Scan for the cell matching the given text and deliver its (X, Y) coordinate at center. 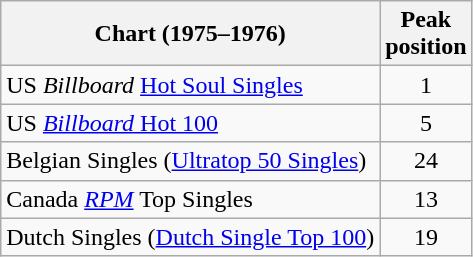
Peakposition (426, 34)
24 (426, 161)
13 (426, 199)
5 (426, 123)
Dutch Singles (Dutch Single Top 100) (190, 237)
Canada RPM Top Singles (190, 199)
US Billboard Hot 100 (190, 123)
Chart (1975–1976) (190, 34)
19 (426, 237)
1 (426, 85)
US Billboard Hot Soul Singles (190, 85)
Belgian Singles (Ultratop 50 Singles) (190, 161)
